Identify which cell holds the provided text, then report its [X, Y] central coordinate. 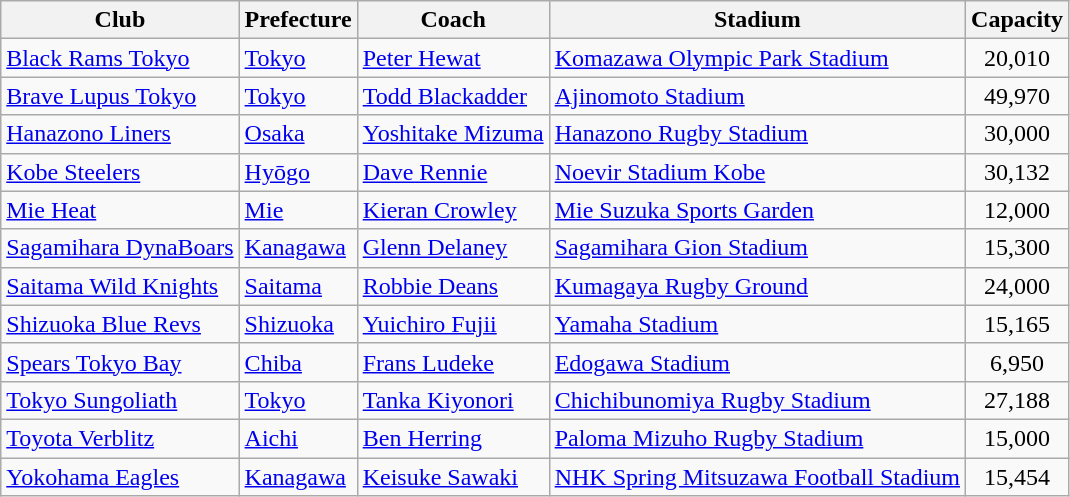
30,132 [1018, 172]
Club [120, 20]
Keisuke Sawaki [453, 477]
Yuichiro Fujii [453, 324]
Stadium [757, 20]
27,188 [1018, 400]
Peter Hewat [453, 58]
Chichibunomiya Rugby Stadium [757, 400]
Prefecture [298, 20]
Robbie Deans [453, 286]
15,454 [1018, 477]
Hyōgo [298, 172]
Capacity [1018, 20]
Black Rams Tokyo [120, 58]
49,970 [1018, 96]
15,300 [1018, 248]
Todd Blackadder [453, 96]
Yamaha Stadium [757, 324]
Saitama Wild Knights [120, 286]
Ajinomoto Stadium [757, 96]
Sagamihara DynaBoars [120, 248]
Noevir Stadium Kobe [757, 172]
Komazawa Olympic Park Stadium [757, 58]
Osaka [298, 134]
Toyota Verblitz [120, 438]
Glenn Delaney [453, 248]
NHK Spring Mitsuzawa Football Stadium [757, 477]
30,000 [1018, 134]
Ben Herring [453, 438]
6,950 [1018, 362]
20,010 [1018, 58]
Yoshitake Mizuma [453, 134]
Dave Rennie [453, 172]
Kumagaya Rugby Ground [757, 286]
Tokyo Sungoliath [120, 400]
Shizuoka Blue Revs [120, 324]
Yokohama Eagles [120, 477]
15,000 [1018, 438]
Edogawa Stadium [757, 362]
Aichi [298, 438]
Kieran Crowley [453, 210]
Hanazono Liners [120, 134]
Shizuoka [298, 324]
Mie Suzuka Sports Garden [757, 210]
Sagamihara Gion Stadium [757, 248]
Brave Lupus Tokyo [120, 96]
Hanazono Rugby Stadium [757, 134]
Kobe Steelers [120, 172]
Spears Tokyo Bay [120, 362]
Tanka Kiyonori [453, 400]
Saitama [298, 286]
15,165 [1018, 324]
Chiba [298, 362]
Mie Heat [120, 210]
Mie [298, 210]
Frans Ludeke [453, 362]
Paloma Mizuho Rugby Stadium [757, 438]
Coach [453, 20]
24,000 [1018, 286]
12,000 [1018, 210]
